Detect which cell encompasses the target text, then output its [X, Y] center coordinate. 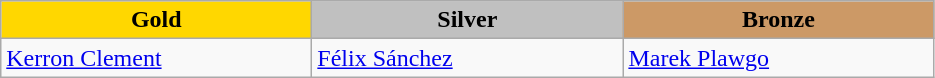
Gold [156, 20]
Silver [468, 20]
Bronze [778, 20]
Félix Sánchez [468, 58]
Marek Plawgo [778, 58]
Kerron Clement [156, 58]
